Locate the cell with the specified text and output its [X, Y] center coordinate. 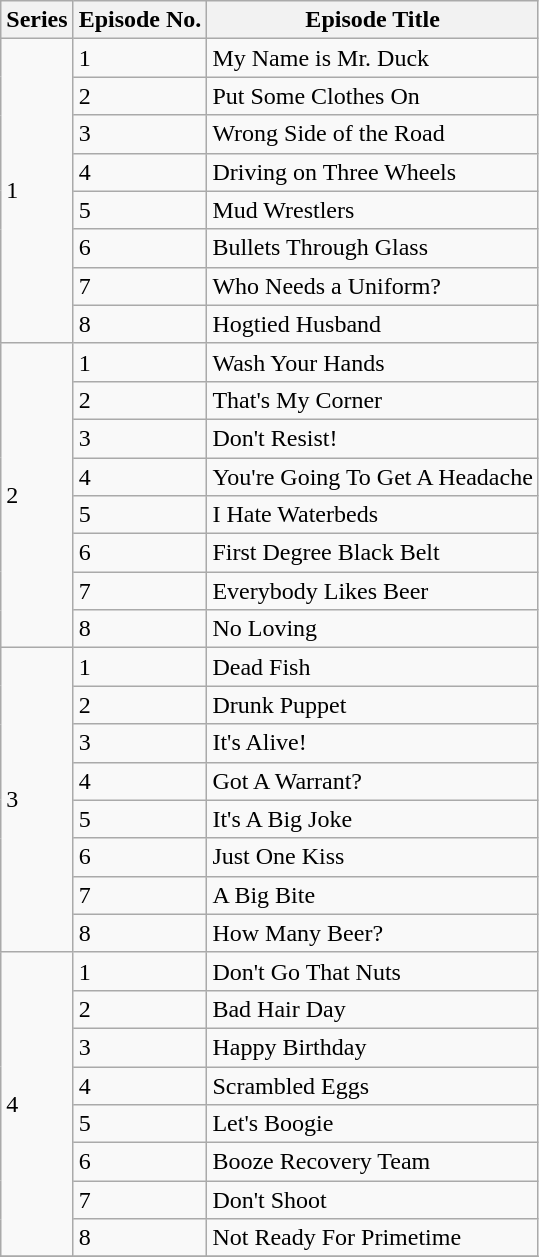
Let's Boogie [372, 1124]
Mud Wrestlers [372, 210]
Just One Kiss [372, 857]
Episode No. [140, 20]
Don't Shoot [372, 1200]
Happy Birthday [372, 1047]
It's Alive! [372, 743]
Everybody Likes Beer [372, 591]
Hogtied Husband [372, 324]
I Hate Waterbeds [372, 515]
Drunk Puppet [372, 705]
Put Some Clothes On [372, 96]
A Big Bite [372, 895]
You're Going To Get A Headache [372, 477]
My Name is Mr. Duck [372, 58]
Scrambled Eggs [372, 1085]
Series [37, 20]
Wash Your Hands [372, 362]
Wrong Side of the Road [372, 134]
Don't Go That Nuts [372, 971]
Booze Recovery Team [372, 1162]
Bullets Through Glass [372, 248]
Don't Resist! [372, 438]
Driving on Three Wheels [372, 172]
Bad Hair Day [372, 1009]
It's A Big Joke [372, 819]
First Degree Black Belt [372, 553]
Episode Title [372, 20]
Dead Fish [372, 667]
How Many Beer? [372, 933]
Got A Warrant? [372, 781]
Not Ready For Primetime [372, 1238]
That's My Corner [372, 400]
Who Needs a Uniform? [372, 286]
No Loving [372, 629]
